Capture the cell that displays the provided text and extract its [x, y] central coordinate. 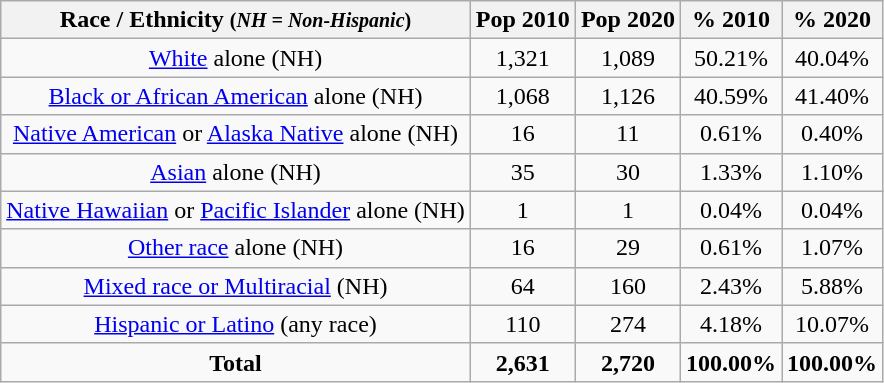
1,089 [628, 58]
40.04% [832, 58]
29 [628, 248]
35 [522, 172]
Total [236, 362]
2,720 [628, 362]
Native American or Alaska Native alone (NH) [236, 134]
1.33% [730, 172]
% 2010 [730, 20]
Asian alone (NH) [236, 172]
1,321 [522, 58]
Native Hawaiian or Pacific Islander alone (NH) [236, 210]
11 [628, 134]
10.07% [832, 324]
Mixed race or Multiracial (NH) [236, 286]
% 2020 [832, 20]
Other race alone (NH) [236, 248]
1,068 [522, 96]
2.43% [730, 286]
1.10% [832, 172]
0.40% [832, 134]
4.18% [730, 324]
Race / Ethnicity (NH = Non-Hispanic) [236, 20]
64 [522, 286]
White alone (NH) [236, 58]
160 [628, 286]
5.88% [832, 286]
2,631 [522, 362]
41.40% [832, 96]
274 [628, 324]
50.21% [730, 58]
Hispanic or Latino (any race) [236, 324]
Black or African American alone (NH) [236, 96]
Pop 2020 [628, 20]
1.07% [832, 248]
40.59% [730, 96]
1,126 [628, 96]
Pop 2010 [522, 20]
110 [522, 324]
30 [628, 172]
